For the text-containing cell, return its midpoint in (X, Y) coordinate format. 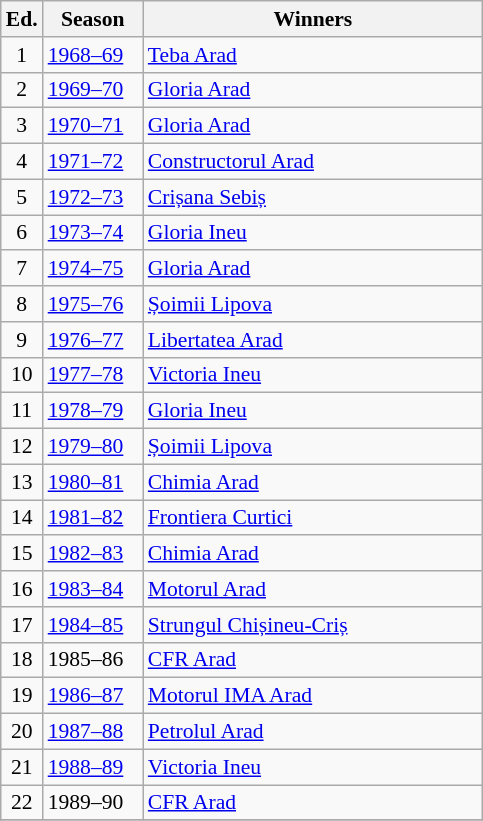
Motorul Arad (313, 589)
8 (22, 304)
4 (22, 162)
2 (22, 90)
1983–84 (93, 589)
14 (22, 518)
3 (22, 126)
19 (22, 696)
11 (22, 411)
1973–74 (93, 233)
1984–85 (93, 625)
1980–81 (93, 482)
12 (22, 447)
7 (22, 269)
5 (22, 197)
1969–70 (93, 90)
Winners (313, 19)
Libertatea Arad (313, 340)
1982–83 (93, 554)
Frontiera Curtici (313, 518)
1989–90 (93, 803)
21 (22, 767)
9 (22, 340)
1971–72 (93, 162)
1972–73 (93, 197)
Season (93, 19)
1988–89 (93, 767)
1981–82 (93, 518)
1968–69 (93, 55)
1979–80 (93, 447)
10 (22, 375)
18 (22, 660)
17 (22, 625)
15 (22, 554)
1970–71 (93, 126)
Motorul IMA Arad (313, 696)
Constructorul Arad (313, 162)
1 (22, 55)
Crișana Sebiș (313, 197)
22 (22, 803)
1976–77 (93, 340)
1985–86 (93, 660)
Petrolul Arad (313, 732)
Teba Arad (313, 55)
16 (22, 589)
20 (22, 732)
Strungul Chișineu-Criș (313, 625)
Ed. (22, 19)
1978–79 (93, 411)
1975–76 (93, 304)
13 (22, 482)
1986–87 (93, 696)
1974–75 (93, 269)
1977–78 (93, 375)
6 (22, 233)
1987–88 (93, 732)
